Return the (X, Y) coordinate for the center point of the cell that contains the specified text.  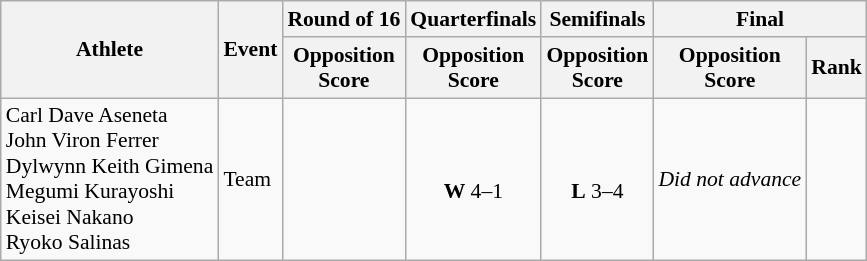
Event (250, 50)
L 3–4 (597, 180)
Team (250, 180)
Did not advance (730, 180)
Round of 16 (344, 19)
W 4–1 (473, 180)
Carl Dave AsenetaJohn Viron FerrerDylwynn Keith GimenaMegumi KurayoshiKeisei NakanoRyoko Salinas (110, 180)
Semifinals (597, 19)
Final (760, 19)
Rank (836, 68)
Quarterfinals (473, 19)
Athlete (110, 50)
